Scan for the cell matching the given text and deliver its [X, Y] coordinate at center. 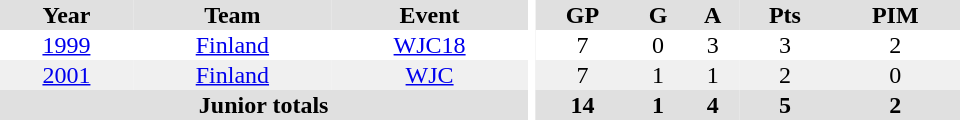
GP [582, 15]
14 [582, 105]
Year [66, 15]
Pts [784, 15]
Team [232, 15]
2001 [66, 75]
4 [712, 105]
PIM [895, 15]
WJC [430, 75]
Event [430, 15]
1999 [66, 45]
G [658, 15]
Junior totals [264, 105]
A [712, 15]
WJC18 [430, 45]
5 [784, 105]
